Extract the [x, y] coordinate from the center of the cell holding the provided text.  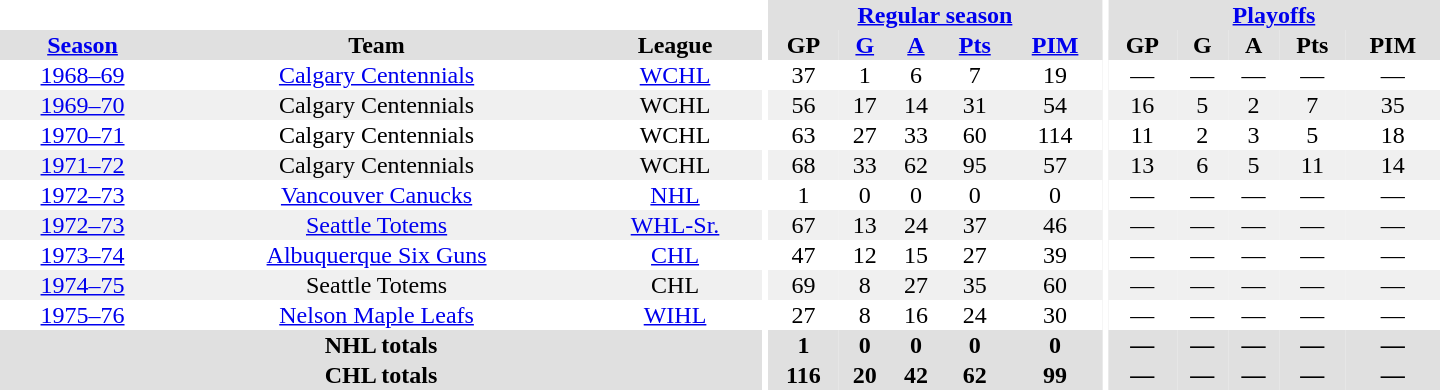
WIHL [675, 315]
NHL totals [381, 345]
116 [804, 375]
63 [804, 135]
1968–69 [82, 75]
114 [1055, 135]
99 [1055, 375]
Vancouver Canucks [376, 195]
17 [864, 105]
Regular season [935, 15]
54 [1055, 105]
Nelson Maple Leafs [376, 315]
20 [864, 375]
NHL [675, 195]
19 [1055, 75]
95 [975, 165]
31 [975, 105]
WHL-Sr. [675, 225]
CHL totals [381, 375]
1969–70 [82, 105]
56 [804, 105]
League [675, 45]
Albuquerque Six Guns [376, 255]
46 [1055, 225]
3 [1254, 135]
Team [376, 45]
1970–71 [82, 135]
1974–75 [82, 285]
42 [916, 375]
30 [1055, 315]
18 [1393, 135]
67 [804, 225]
69 [804, 285]
1973–74 [82, 255]
57 [1055, 165]
1975–76 [82, 315]
47 [804, 255]
15 [916, 255]
1971–72 [82, 165]
12 [864, 255]
39 [1055, 255]
Season [82, 45]
68 [804, 165]
Playoffs [1274, 15]
